From the cell containing the given text, extract its center point as (x, y) coordinate. 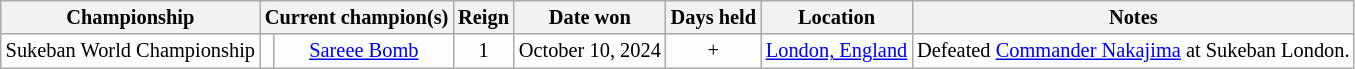
Days held (714, 17)
October 10, 2024 (590, 51)
Defeated Commander Nakajima at Sukeban London. (1133, 51)
Date won (590, 17)
Championship (130, 17)
Current champion(s) (356, 17)
Reign (484, 17)
Sareee Bomb (364, 51)
Sukeban World Championship (130, 51)
1 (484, 51)
London, England (836, 51)
+ (714, 51)
Notes (1133, 17)
Location (836, 17)
